Provide the (X, Y) coordinate of the cell's center where the given text is located.  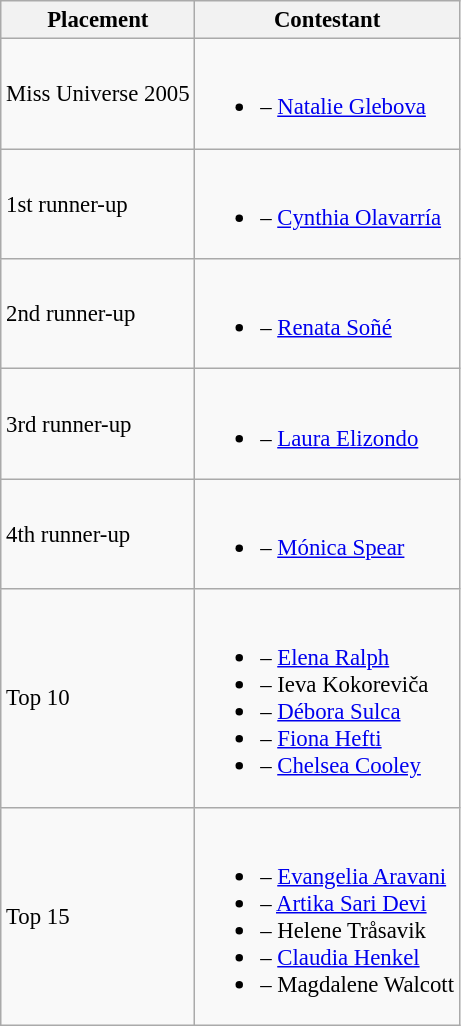
– Cynthia Olavarría (327, 204)
4th runner-up (98, 534)
3rd runner-up (98, 424)
2nd runner-up (98, 314)
Miss Universe 2005 (98, 94)
Placement (98, 20)
– Laura Elizondo (327, 424)
– Natalie Glebova (327, 94)
– Mónica Spear (327, 534)
– Renata Soñé (327, 314)
– Elena Ralph – Ieva Kokoreviča – Débora Sulca – Fiona Hefti – Chelsea Cooley (327, 698)
Top 10 (98, 698)
– Evangelia Aravani – Artika Sari Devi – Helene Tråsavik – Claudia Henkel – Magdalene Walcott (327, 916)
1st runner-up (98, 204)
Top 15 (98, 916)
Contestant (327, 20)
